Search for the cell housing the specified text and yield its (x, y) center coordinate. 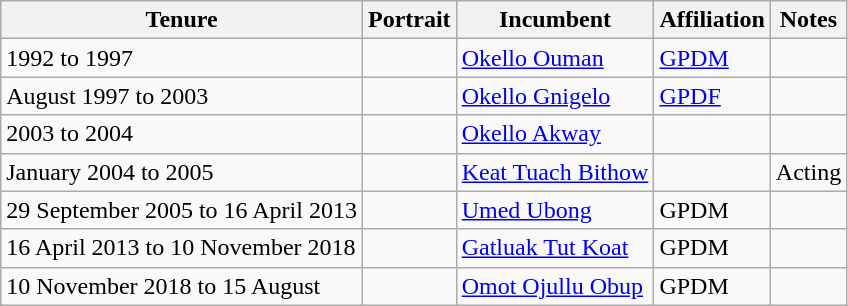
Keat Tuach Bithow (555, 172)
16 April 2013 to 10 November 2018 (182, 248)
Okello Akway (555, 134)
GPDF (712, 96)
Affiliation (712, 20)
Umed Ubong (555, 210)
Okello Ouman (555, 58)
29 September 2005 to 16 April 2013 (182, 210)
Omot Ojullu Obup (555, 286)
August 1997 to 2003 (182, 96)
Gatluak Tut Koat (555, 248)
Notes (808, 20)
2003 to 2004 (182, 134)
10 November 2018 to 15 August (182, 286)
Okello Gnigelo (555, 96)
Tenure (182, 20)
1992 to 1997 (182, 58)
Incumbent (555, 20)
January 2004 to 2005 (182, 172)
Portrait (409, 20)
Acting (808, 172)
